Search for the cell housing the specified text and yield its (X, Y) center coordinate. 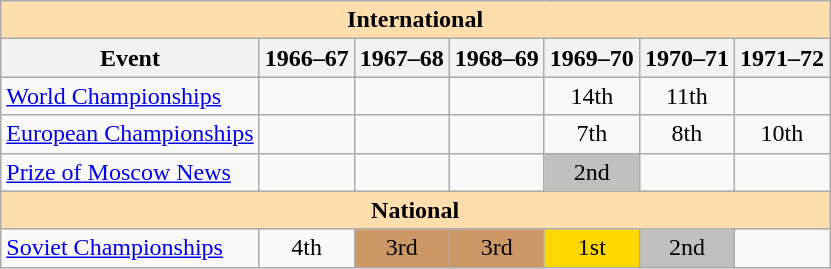
7th (592, 134)
European Championships (130, 134)
Soviet Championships (130, 248)
Prize of Moscow News (130, 172)
4th (306, 248)
10th (782, 134)
8th (686, 134)
Event (130, 58)
1971–72 (782, 58)
World Championships (130, 96)
International (416, 20)
1970–71 (686, 58)
14th (592, 96)
1st (592, 248)
1969–70 (592, 58)
National (416, 210)
11th (686, 96)
1968–69 (496, 58)
1967–68 (402, 58)
1966–67 (306, 58)
